Return (x, y) of the center of cell containing provided text 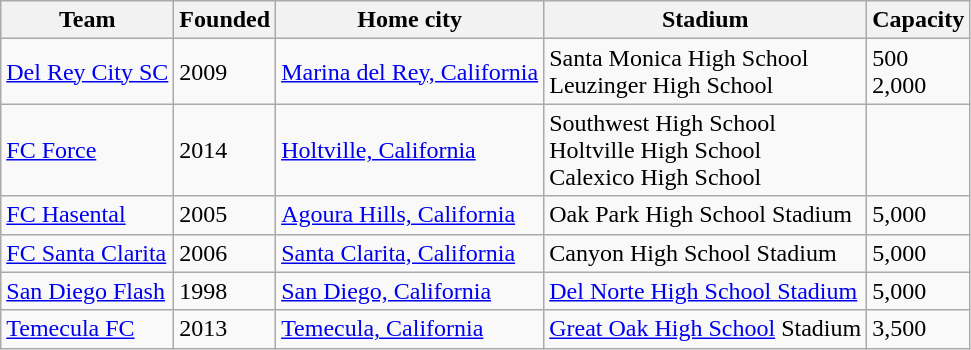
Agoura Hills, California (410, 215)
1998 (225, 291)
FC Hasental (88, 215)
Oak Park High School Stadium (706, 215)
Santa Clarita, California (410, 253)
2013 (225, 329)
Del Norte High School Stadium (706, 291)
2009 (225, 72)
FC Force (88, 150)
5002,000 (918, 72)
Santa Monica High SchoolLeuzinger High School (706, 72)
Temecula, California (410, 329)
Great Oak High School Stadium (706, 329)
Temecula FC (88, 329)
Canyon High School Stadium (706, 253)
Capacity (918, 20)
Stadium (706, 20)
2014 (225, 150)
Holtville, California (410, 150)
2006 (225, 253)
San Diego, California (410, 291)
3,500 (918, 329)
San Diego Flash (88, 291)
Home city (410, 20)
Team (88, 20)
Del Rey City SC (88, 72)
Founded (225, 20)
Southwest High SchoolHoltville High SchoolCalexico High School (706, 150)
FC Santa Clarita (88, 253)
2005 (225, 215)
Marina del Rey, California (410, 72)
